Detect which cell encompasses the target text, then output its [x, y] center coordinate. 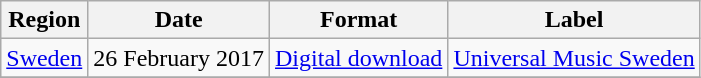
Region [44, 20]
Date [179, 20]
Format [359, 20]
Sweden [44, 58]
Universal Music Sweden [574, 58]
Digital download [359, 58]
26 February 2017 [179, 58]
Label [574, 20]
